Return the [X, Y] coordinate for the center point of the cell that contains the specified text.  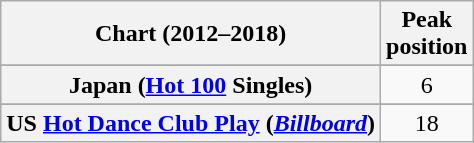
Japan (Hot 100 Singles) [191, 85]
Peakposition [427, 34]
US Hot Dance Club Play (Billboard) [191, 123]
6 [427, 85]
18 [427, 123]
Chart (2012–2018) [191, 34]
